Return [X, Y] of the center of cell containing provided text 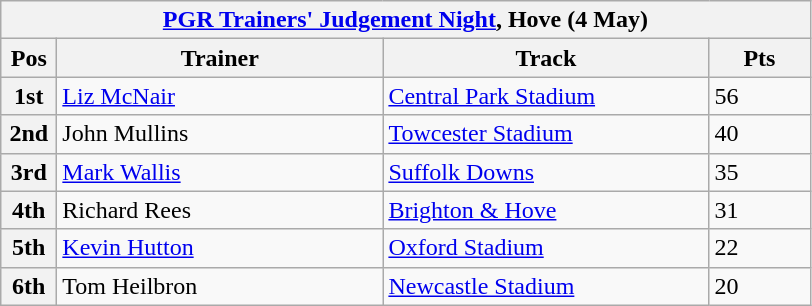
Liz McNair [220, 96]
22 [760, 248]
Mark Wallis [220, 172]
Track [546, 58]
Towcester Stadium [546, 134]
Tom Heilbron [220, 286]
35 [760, 172]
PGR Trainers' Judgement Night, Hove (4 May) [406, 20]
3rd [29, 172]
31 [760, 210]
5th [29, 248]
Oxford Stadium [546, 248]
40 [760, 134]
20 [760, 286]
2nd [29, 134]
Newcastle Stadium [546, 286]
John Mullins [220, 134]
Pos [29, 58]
Richard Rees [220, 210]
1st [29, 96]
Suffolk Downs [546, 172]
Trainer [220, 58]
Central Park Stadium [546, 96]
56 [760, 96]
4th [29, 210]
6th [29, 286]
Kevin Hutton [220, 248]
Pts [760, 58]
Brighton & Hove [546, 210]
